Provide the [x, y] coordinate of the cell's center where the given text is located.  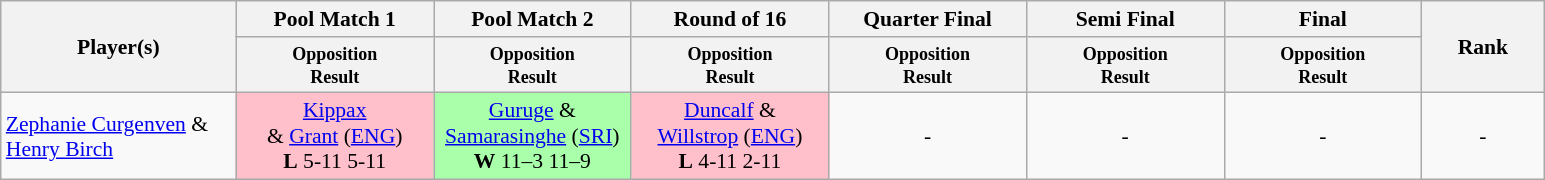
Quarter Final [928, 19]
Pool Match 1 [335, 19]
Final [1323, 19]
Zephanie Curgenven &Henry Birch [118, 136]
Semi Final [1125, 19]
Pool Match 2 [533, 19]
Rank [1484, 47]
Player(s) [118, 47]
Round of 16 [730, 19]
Guruge &Samarasinghe (SRI)W 11–3 11–9 [533, 136]
Kippax& Grant (ENG)L 5-11 5-11 [335, 136]
Duncalf &Willstrop (ENG)L 4-11 2-11 [730, 136]
